Return the [X, Y] coordinate for the center point of the cell that contains the specified text.  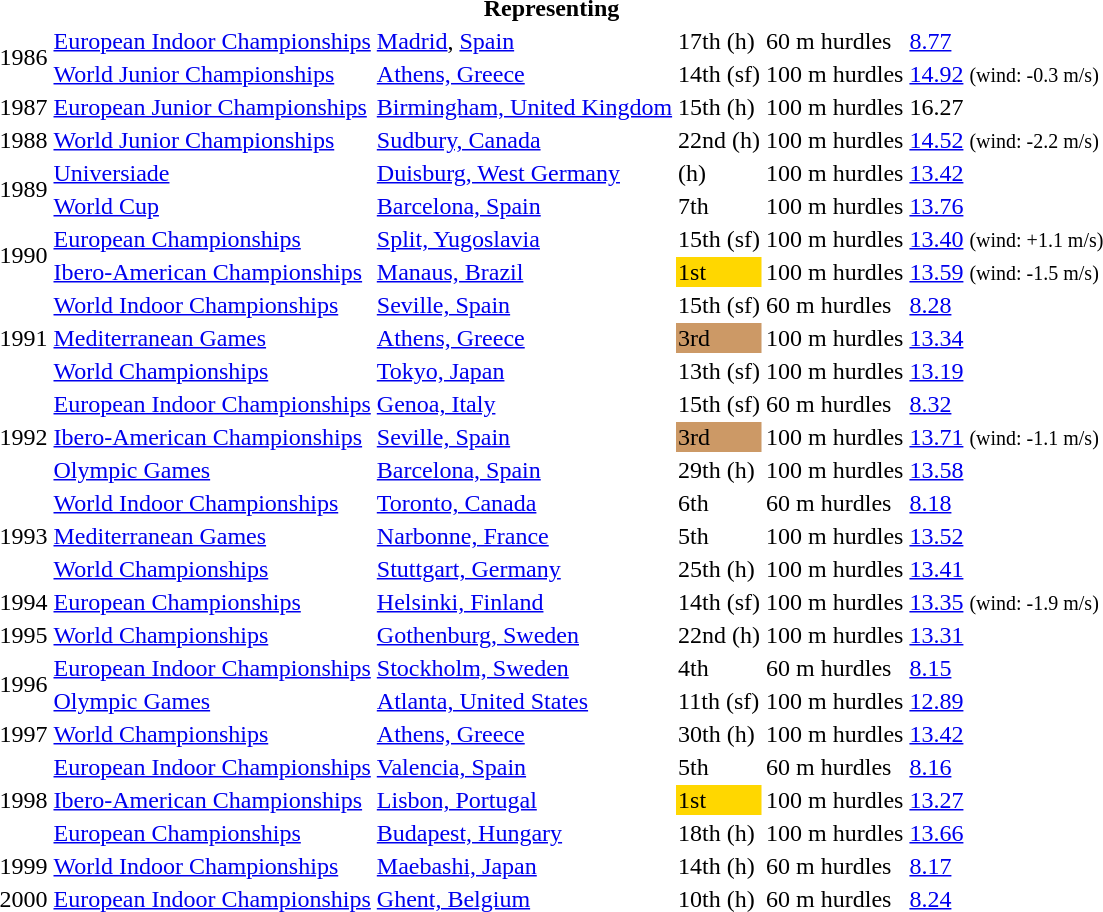
18th (h) [720, 833]
Maebashi, Japan [524, 866]
Atlanta, United States [524, 701]
29th (h) [720, 470]
6th [720, 503]
Madrid, Spain [524, 41]
World Cup [212, 206]
Valencia, Spain [524, 767]
13th (sf) [720, 371]
Duisburg, West Germany [524, 173]
Stockholm, Sweden [524, 668]
Budapest, Hungary [524, 833]
Tokyo, Japan [524, 371]
7th [720, 206]
Universiade [212, 173]
17th (h) [720, 41]
Manaus, Brazil [524, 272]
Split, Yugoslavia [524, 239]
Helsinki, Finland [524, 602]
Gothenburg, Sweden [524, 635]
25th (h) [720, 569]
14th (h) [720, 866]
4th [720, 668]
Toronto, Canada [524, 503]
Stuttgart, Germany [524, 569]
Genoa, Italy [524, 404]
11th (sf) [720, 701]
Birmingham, United Kingdom [524, 107]
Lisbon, Portugal [524, 800]
Narbonne, France [524, 536]
15th (h) [720, 107]
Sudbury, Canada [524, 140]
(h) [720, 173]
30th (h) [720, 734]
European Junior Championships [212, 107]
